Identify which cell holds the provided text, then report its [x, y] central coordinate. 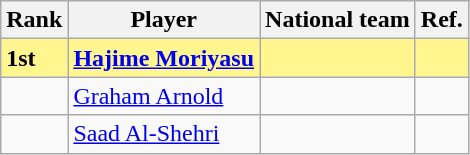
1st [34, 58]
Ref. [442, 20]
Player [164, 20]
Rank [34, 20]
Saad Al-Shehri [164, 134]
Graham Arnold [164, 96]
National team [338, 20]
Hajime Moriyasu [164, 58]
